From the cell containing the given text, extract its center point as (X, Y) coordinate. 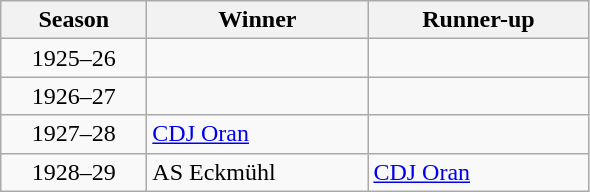
1927–28 (74, 134)
1926–27 (74, 96)
AS Eckmühl (258, 172)
Season (74, 20)
1925–26 (74, 58)
1928–29 (74, 172)
Runner-up (478, 20)
Winner (258, 20)
